Capture the cell that displays the provided text and extract its (x, y) central coordinate. 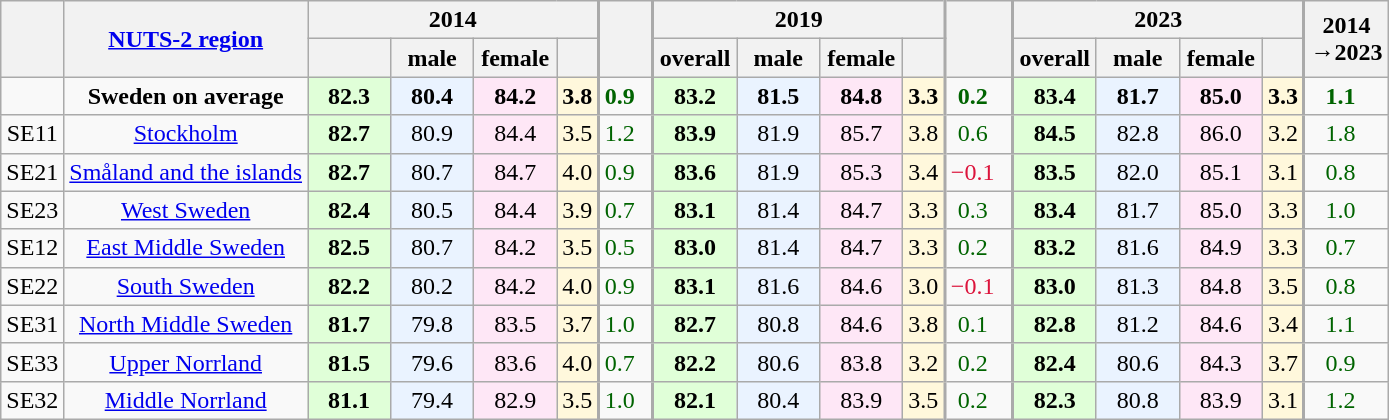
SE22 (32, 286)
85.1 (1220, 172)
79.4 (432, 400)
East Middle Sweden (186, 248)
0.6 (979, 134)
SE23 (32, 210)
South Sweden (186, 286)
82.5 (350, 248)
84.9 (1220, 248)
SE32 (32, 400)
0.3 (979, 210)
Middle Norrland (186, 400)
West Sweden (186, 210)
79.8 (432, 324)
79.6 (432, 362)
82.9 (516, 400)
80.2 (432, 286)
NUTS-2 region (186, 39)
0.1 (979, 324)
2014→2023 (1346, 39)
2019 (799, 20)
81.3 (1138, 286)
81.1 (350, 400)
0.5 (626, 248)
Stockholm (186, 134)
1.8 (1346, 134)
2023 (1158, 20)
North Middle Sweden (186, 324)
3.9 (578, 210)
SE33 (32, 362)
3.0 (924, 286)
83.8 (862, 362)
Småland and the islands (186, 172)
80.5 (432, 210)
81.2 (1138, 324)
84.3 (1220, 362)
SE12 (32, 248)
82.1 (695, 400)
85.7 (862, 134)
85.3 (862, 172)
Upper Norrland (186, 362)
80.9 (432, 134)
SE31 (32, 324)
86.0 (1220, 134)
84.5 (1054, 134)
SE21 (32, 172)
Sweden on average (186, 96)
SE11 (32, 134)
82.0 (1138, 172)
2014 (454, 20)
